Detect which cell encompasses the target text, then output its (X, Y) center coordinate. 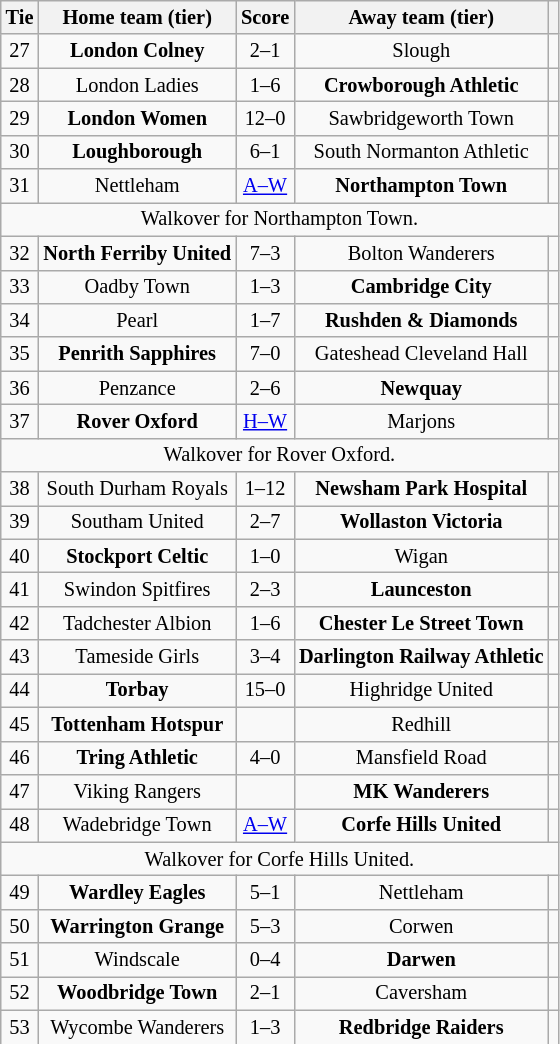
Warrington Grange (137, 926)
Darlington Railway Athletic (421, 657)
Mansfield Road (421, 758)
Rover Oxford (137, 421)
15–0 (265, 690)
Walkover for Northampton Town. (280, 219)
Walkover for Corfe Hills United. (280, 859)
Tring Athletic (137, 758)
Pearl (137, 320)
47 (20, 791)
2–6 (265, 388)
6–1 (265, 152)
2–3 (265, 589)
Wycombe Wanderers (137, 1027)
12–0 (265, 118)
49 (20, 892)
28 (20, 85)
41 (20, 589)
Loughborough (137, 152)
44 (20, 690)
Penzance (137, 388)
Gateshead Cleveland Hall (421, 354)
46 (20, 758)
32 (20, 253)
Woodbridge Town (137, 993)
North Ferriby United (137, 253)
Penrith Sapphires (137, 354)
London Women (137, 118)
38 (20, 489)
London Colney (137, 51)
5–3 (265, 926)
Launceston (421, 589)
Northampton Town (421, 186)
0–4 (265, 960)
4–0 (265, 758)
40 (20, 556)
Crowborough Athletic (421, 85)
Walkover for Rover Oxford. (280, 455)
Tottenham Hotspur (137, 724)
Tie (20, 17)
South Durham Royals (137, 489)
33 (20, 287)
7–0 (265, 354)
Home team (tier) (137, 17)
Chester Le Street Town (421, 623)
5–1 (265, 892)
Away team (tier) (421, 17)
52 (20, 993)
Tameside Girls (137, 657)
7–3 (265, 253)
42 (20, 623)
50 (20, 926)
Wadebridge Town (137, 825)
36 (20, 388)
37 (20, 421)
Corwen (421, 926)
51 (20, 960)
Darwen (421, 960)
South Normanton Athletic (421, 152)
Slough (421, 51)
Newquay (421, 388)
35 (20, 354)
Torbay (137, 690)
53 (20, 1027)
Wollaston Victoria (421, 522)
Stockport Celtic (137, 556)
Newsham Park Hospital (421, 489)
30 (20, 152)
Swindon Spitfires (137, 589)
London Ladies (137, 85)
Sawbridgeworth Town (421, 118)
Caversham (421, 993)
H–W (265, 421)
Oadby Town (137, 287)
3–4 (265, 657)
43 (20, 657)
34 (20, 320)
29 (20, 118)
Wigan (421, 556)
Marjons (421, 421)
48 (20, 825)
Redhill (421, 724)
Redbridge Raiders (421, 1027)
Score (265, 17)
39 (20, 522)
27 (20, 51)
2–7 (265, 522)
Southam United (137, 522)
MK Wanderers (421, 791)
1–0 (265, 556)
Rushden & Diamonds (421, 320)
Tadchester Albion (137, 623)
Windscale (137, 960)
1–12 (265, 489)
Corfe Hills United (421, 825)
31 (20, 186)
Wardley Eagles (137, 892)
Highridge United (421, 690)
Bolton Wanderers (421, 253)
Viking Rangers (137, 791)
Cambridge City (421, 287)
45 (20, 724)
1–7 (265, 320)
